Scan for the cell matching the given text and deliver its (x, y) coordinate at center. 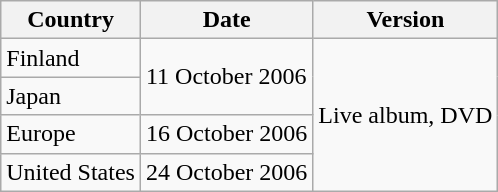
Japan (71, 96)
Finland (71, 58)
11 October 2006 (226, 77)
24 October 2006 (226, 172)
Version (406, 20)
Date (226, 20)
United States (71, 172)
Live album, DVD (406, 115)
16 October 2006 (226, 134)
Europe (71, 134)
Country (71, 20)
